Pinpoint the cell where the given text exists, returning its (x, y) midpoint coordinate. 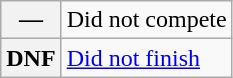
Did not finish (146, 58)
Did not compete (146, 20)
DNF (31, 58)
— (31, 20)
